Pinpoint the cell where the given text exists, returning its (x, y) midpoint coordinate. 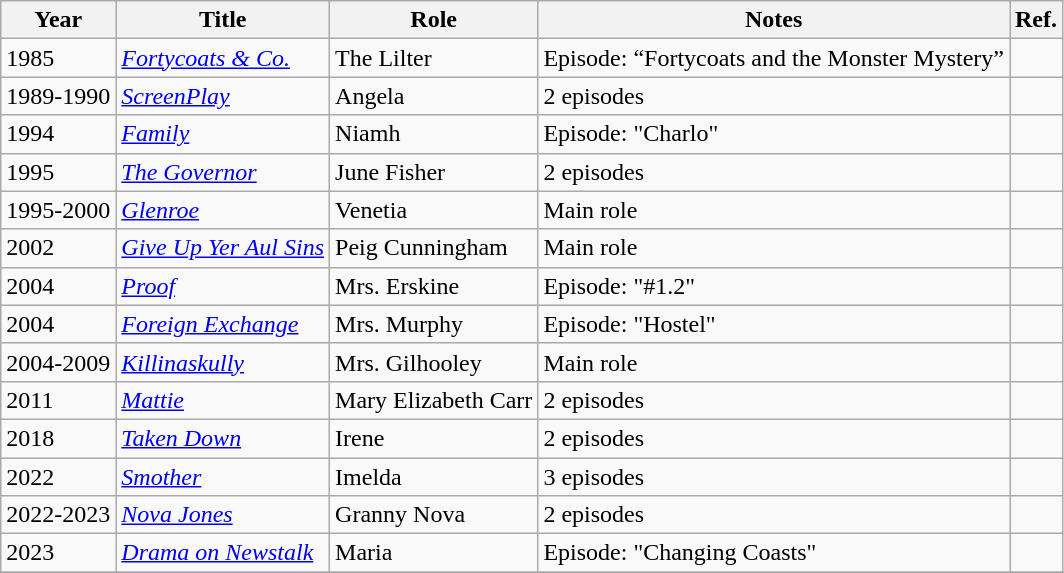
Taken Down (223, 438)
3 episodes (774, 477)
Mrs. Murphy (434, 324)
Nova Jones (223, 515)
Episode: "Hostel" (774, 324)
Angela (434, 96)
2002 (58, 248)
The Lilter (434, 58)
Mattie (223, 400)
2022-2023 (58, 515)
Killinaskully (223, 362)
1995 (58, 172)
2022 (58, 477)
Family (223, 134)
Drama on Newstalk (223, 553)
Niamh (434, 134)
Irene (434, 438)
ScreenPlay (223, 96)
1995-2000 (58, 210)
Imelda (434, 477)
Mary Elizabeth Carr (434, 400)
Peig Cunningham (434, 248)
1985 (58, 58)
Smother (223, 477)
Give Up Yer Aul Sins (223, 248)
Glenroe (223, 210)
Episode: “Fortycoats and the Monster Mystery” (774, 58)
Maria (434, 553)
2023 (58, 553)
June Fisher (434, 172)
Fortycoats & Co. (223, 58)
Notes (774, 20)
Ref. (1036, 20)
Episode: "#1.2" (774, 286)
2004-2009 (58, 362)
Year (58, 20)
2011 (58, 400)
1989-1990 (58, 96)
Granny Nova (434, 515)
Mrs. Erskine (434, 286)
Foreign Exchange (223, 324)
Title (223, 20)
2018 (58, 438)
1994 (58, 134)
Episode: "Changing Coasts" (774, 553)
Role (434, 20)
Episode: "Charlo" (774, 134)
Venetia (434, 210)
The Governor (223, 172)
Mrs. Gilhooley (434, 362)
Proof (223, 286)
